Provide the (X, Y) coordinate of the cell's center where the given text is located.  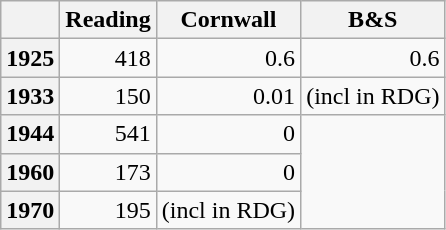
1970 (30, 210)
B&S (373, 20)
150 (108, 96)
195 (108, 210)
1944 (30, 134)
418 (108, 58)
1960 (30, 172)
541 (108, 134)
Reading (108, 20)
0.01 (228, 96)
173 (108, 172)
1933 (30, 96)
1925 (30, 58)
Cornwall (228, 20)
